Locate the cell with the specified text and output its [x, y] center coordinate. 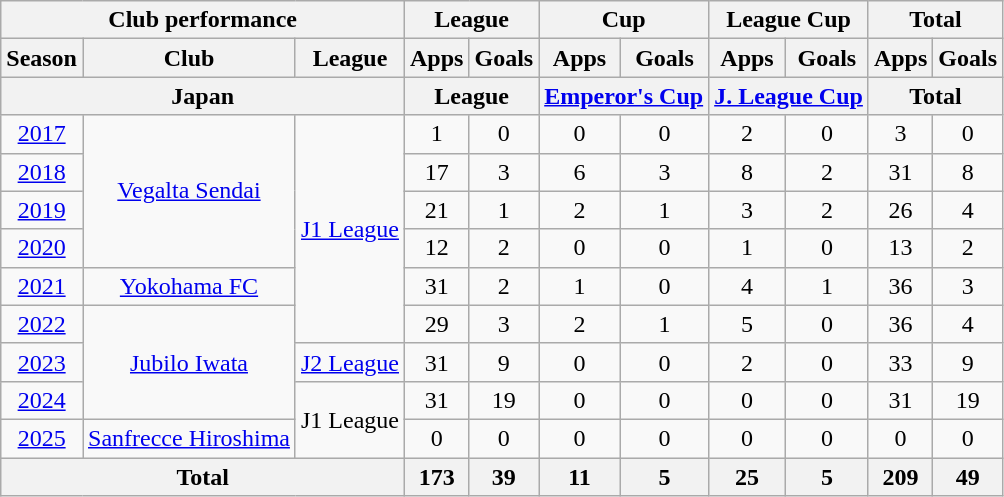
173 [437, 477]
J2 League [350, 362]
11 [580, 477]
26 [900, 210]
Jubilo Iwata [188, 362]
Club performance [203, 20]
Season [42, 58]
49 [968, 477]
Club [188, 58]
Emperor's Cup [624, 96]
League Cup [789, 20]
39 [504, 477]
21 [437, 210]
2025 [42, 438]
2022 [42, 324]
2019 [42, 210]
J. League Cup [789, 96]
209 [900, 477]
6 [580, 172]
29 [437, 324]
2023 [42, 362]
13 [900, 248]
Japan [203, 96]
25 [748, 477]
2020 [42, 248]
Cup [624, 20]
12 [437, 248]
2018 [42, 172]
33 [900, 362]
2021 [42, 286]
2017 [42, 134]
Sanfrecce Hiroshima [188, 438]
Vegalta Sendai [188, 191]
17 [437, 172]
Yokohama FC [188, 286]
2024 [42, 400]
